From the cell containing the given text, extract its center point as (x, y) coordinate. 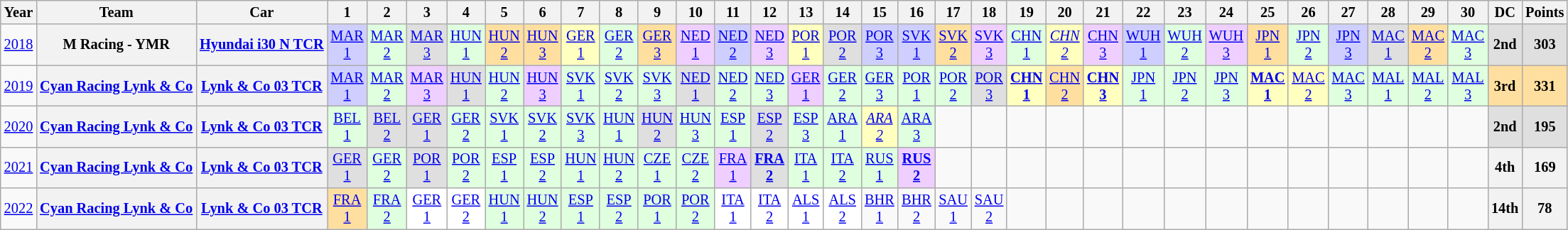
WUH2 (1184, 45)
DC (1505, 12)
15 (880, 12)
2 (387, 12)
331 (1545, 86)
ARA1 (843, 126)
30 (1468, 12)
ESP3 (806, 126)
169 (1545, 168)
ALS1 (806, 209)
SAU1 (953, 209)
27 (1348, 12)
12 (769, 12)
2022 (18, 209)
M Racing - YMR (117, 45)
5 (504, 12)
16 (917, 12)
ARA3 (917, 126)
4th (1505, 168)
7 (580, 12)
303 (1545, 45)
10 (696, 12)
Team (117, 12)
MAL2 (1428, 86)
CZE2 (696, 168)
Points (1545, 12)
WUH1 (1143, 45)
26 (1308, 12)
29 (1428, 12)
BEL2 (387, 126)
14th (1505, 209)
6 (543, 12)
195 (1545, 126)
18 (989, 12)
11 (733, 12)
BHR2 (917, 209)
2019 (18, 86)
ARA2 (880, 126)
25 (1267, 12)
8 (619, 12)
78 (1545, 209)
21 (1103, 12)
14 (843, 12)
MAL1 (1388, 86)
2021 (18, 168)
24 (1226, 12)
28 (1388, 12)
23 (1184, 12)
Car (261, 12)
9 (657, 12)
2018 (18, 45)
CZE1 (657, 168)
13 (806, 12)
BHR1 (880, 209)
WUH3 (1226, 45)
19 (1026, 12)
BEL1 (347, 126)
ALS2 (843, 209)
RUS1 (880, 168)
22 (1143, 12)
3 (427, 12)
SAU2 (989, 209)
Hyundai i30 N TCR (261, 45)
3rd (1505, 86)
1 (347, 12)
Year (18, 12)
20 (1064, 12)
RUS2 (917, 168)
2020 (18, 126)
MAL3 (1468, 86)
17 (953, 12)
4 (466, 12)
